Scan for the cell matching the given text and deliver its (x, y) coordinate at center. 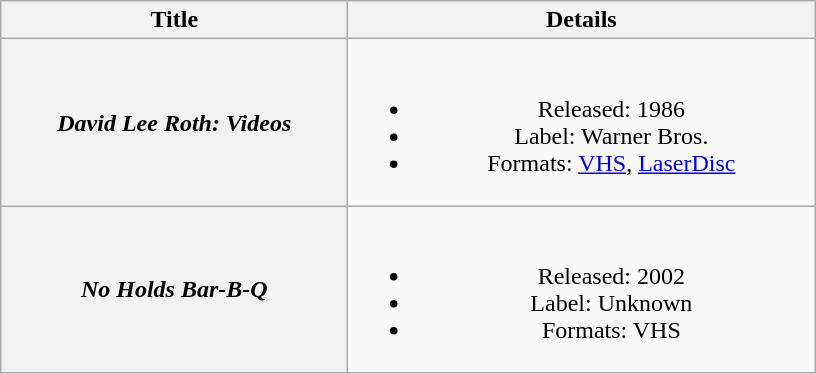
Title (174, 20)
David Lee Roth: Videos (174, 122)
Released: 1986Label: Warner Bros.Formats: VHS, LaserDisc (582, 122)
No Holds Bar-B-Q (174, 290)
Released: 2002Label: UnknownFormats: VHS (582, 290)
Details (582, 20)
